Pinpoint the cell where the given text exists, returning its (X, Y) midpoint coordinate. 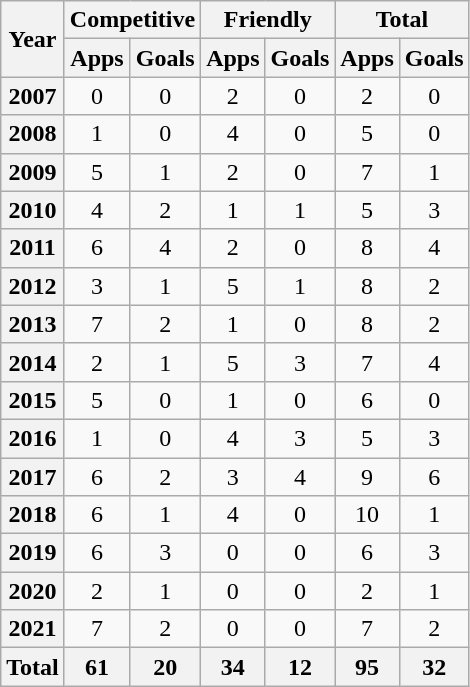
10 (367, 515)
34 (233, 667)
Friendly (268, 20)
2015 (33, 400)
2011 (33, 248)
2019 (33, 553)
2021 (33, 629)
9 (367, 477)
2020 (33, 591)
95 (367, 667)
61 (96, 667)
2010 (33, 210)
2017 (33, 477)
2008 (33, 134)
Competitive (132, 20)
32 (434, 667)
2009 (33, 172)
2012 (33, 286)
Year (33, 39)
2014 (33, 362)
2016 (33, 438)
20 (166, 667)
2007 (33, 96)
2018 (33, 515)
12 (300, 667)
2013 (33, 324)
